Determine the (X, Y) coordinate at the center of the cell enclosing the given text.  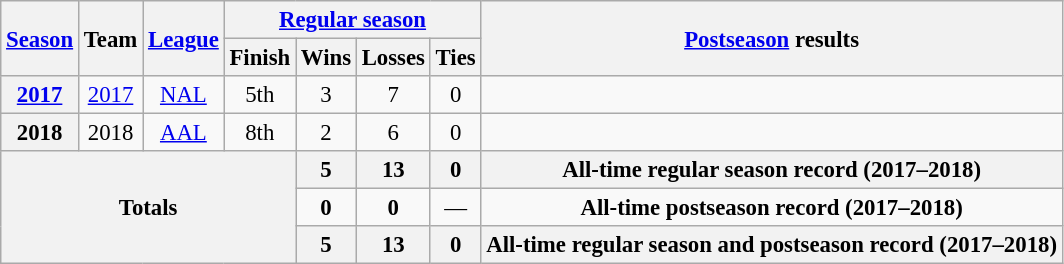
Team (110, 38)
Losses (393, 58)
Postseason results (772, 38)
7 (393, 95)
All-time postseason record (2017–2018) (772, 208)
Totals (148, 208)
— (456, 208)
All-time regular season and postseason record (2017–2018) (772, 245)
3 (326, 95)
All-time regular season record (2017–2018) (772, 170)
AAL (184, 133)
Finish (260, 58)
Regular season (352, 20)
League (184, 38)
8th (260, 133)
6 (393, 133)
Season (40, 38)
5th (260, 95)
Ties (456, 58)
2 (326, 133)
NAL (184, 95)
Wins (326, 58)
